Pinpoint the cell where the given text exists, returning its (x, y) midpoint coordinate. 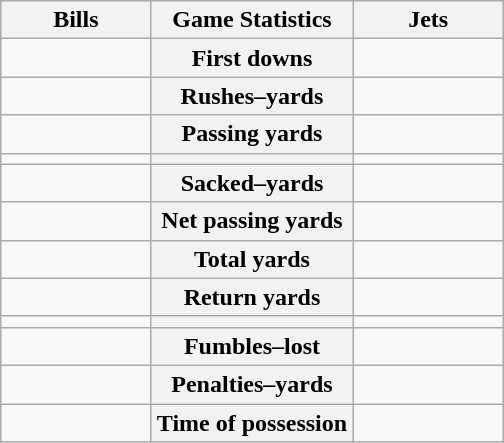
Sacked–yards (252, 183)
Return yards (252, 297)
Game Statistics (252, 20)
Jets (428, 20)
Rushes–yards (252, 96)
Net passing yards (252, 221)
Bills (76, 20)
Time of possession (252, 423)
First downs (252, 58)
Penalties–yards (252, 384)
Total yards (252, 259)
Passing yards (252, 134)
Fumbles–lost (252, 346)
